Return [X, Y] of the center of cell containing provided text 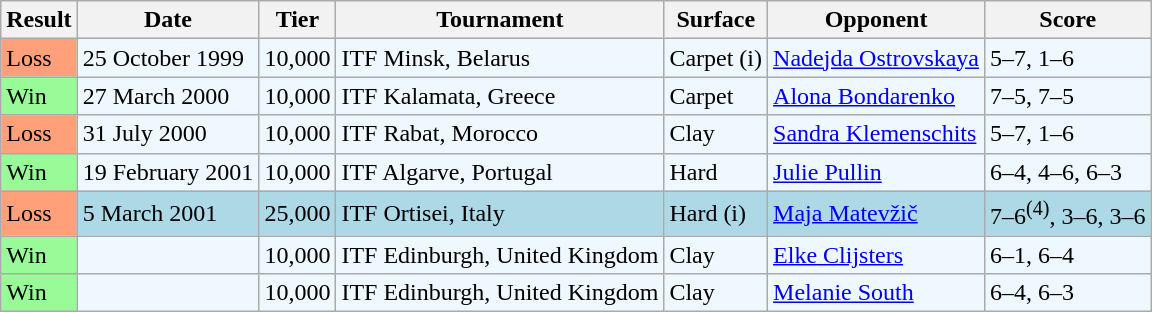
Result [39, 20]
Nadejda Ostrovskaya [876, 58]
Surface [716, 20]
Tier [298, 20]
Elke Clijsters [876, 255]
5 March 2001 [168, 214]
Alona Bondarenko [876, 96]
Carpet (i) [716, 58]
6–1, 6–4 [1068, 255]
Opponent [876, 20]
31 July 2000 [168, 134]
Tournament [500, 20]
19 February 2001 [168, 172]
25 October 1999 [168, 58]
ITF Algarve, Portugal [500, 172]
Date [168, 20]
7–6(4), 3–6, 3–6 [1068, 214]
Sandra Klemenschits [876, 134]
25,000 [298, 214]
6–4, 6–3 [1068, 293]
6–4, 4–6, 6–3 [1068, 172]
Carpet [716, 96]
ITF Rabat, Morocco [500, 134]
Julie Pullin [876, 172]
Score [1068, 20]
Maja Matevžič [876, 214]
ITF Minsk, Belarus [500, 58]
ITF Kalamata, Greece [500, 96]
7–5, 7–5 [1068, 96]
ITF Ortisei, Italy [500, 214]
Hard (i) [716, 214]
Melanie South [876, 293]
Hard [716, 172]
27 March 2000 [168, 96]
